Detect which cell encompasses the target text, then output its (X, Y) center coordinate. 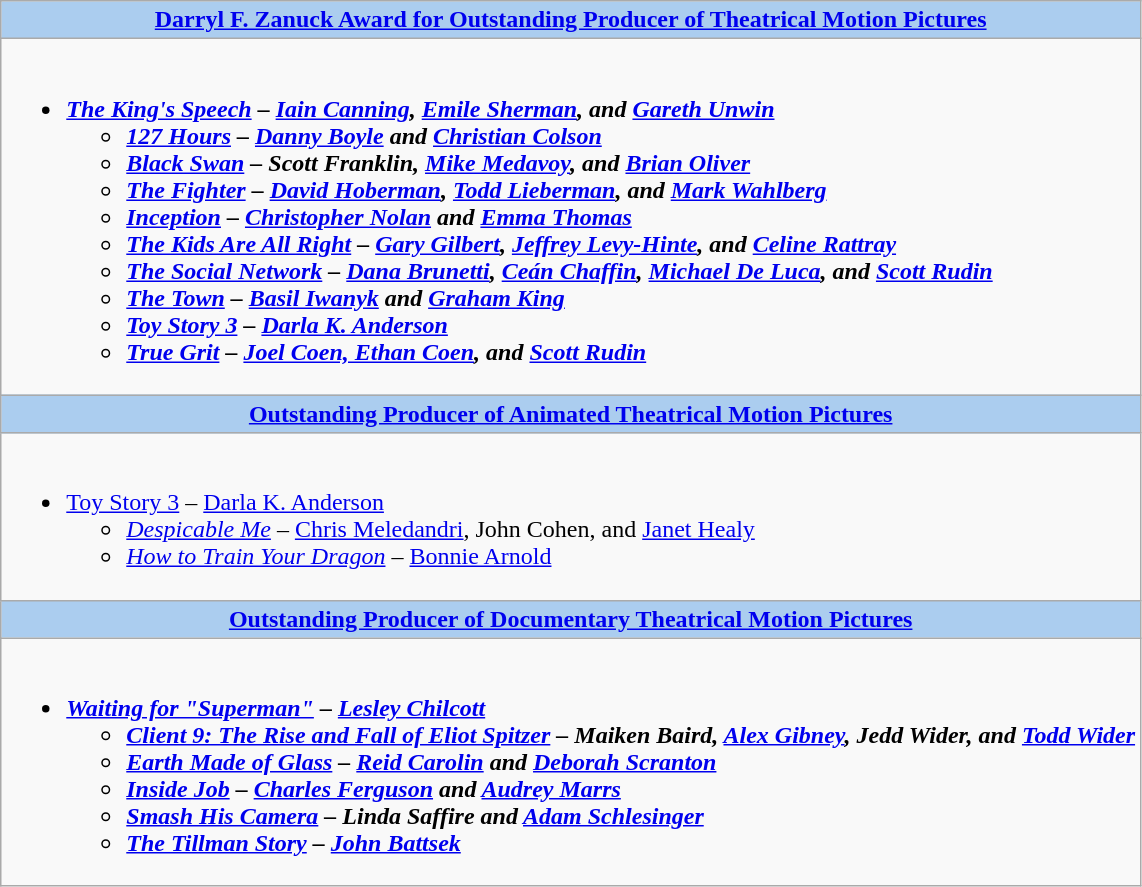
Darryl F. Zanuck Award for Outstanding Producer of Theatrical Motion Pictures (571, 20)
Outstanding Producer of Animated Theatrical Motion Pictures (571, 414)
Toy Story 3 – Darla K. AndersonDespicable Me – Chris Meledandri, John Cohen, and Janet HealyHow to Train Your Dragon – Bonnie Arnold (571, 516)
Outstanding Producer of Documentary Theatrical Motion Pictures (571, 619)
